Identify which cell holds the provided text, then report its [x, y] central coordinate. 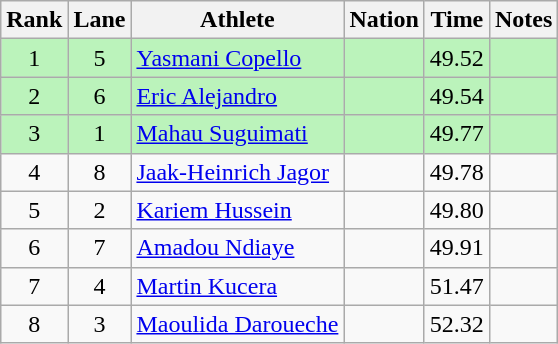
Notes [523, 20]
Kariem Hussein [238, 210]
49.54 [456, 96]
Mahau Suguimati [238, 134]
Jaak-Heinrich Jagor [238, 172]
Maoulida Daroueche [238, 324]
Amadou Ndiaye [238, 248]
49.80 [456, 210]
Nation [384, 20]
Time [456, 20]
49.52 [456, 58]
52.32 [456, 324]
Lane [100, 20]
Martin Kucera [238, 286]
49.77 [456, 134]
49.91 [456, 248]
Eric Alejandro [238, 96]
51.47 [456, 286]
Yasmani Copello [238, 58]
49.78 [456, 172]
Athlete [238, 20]
Rank [34, 20]
